Return [x, y] of the center of cell containing provided text 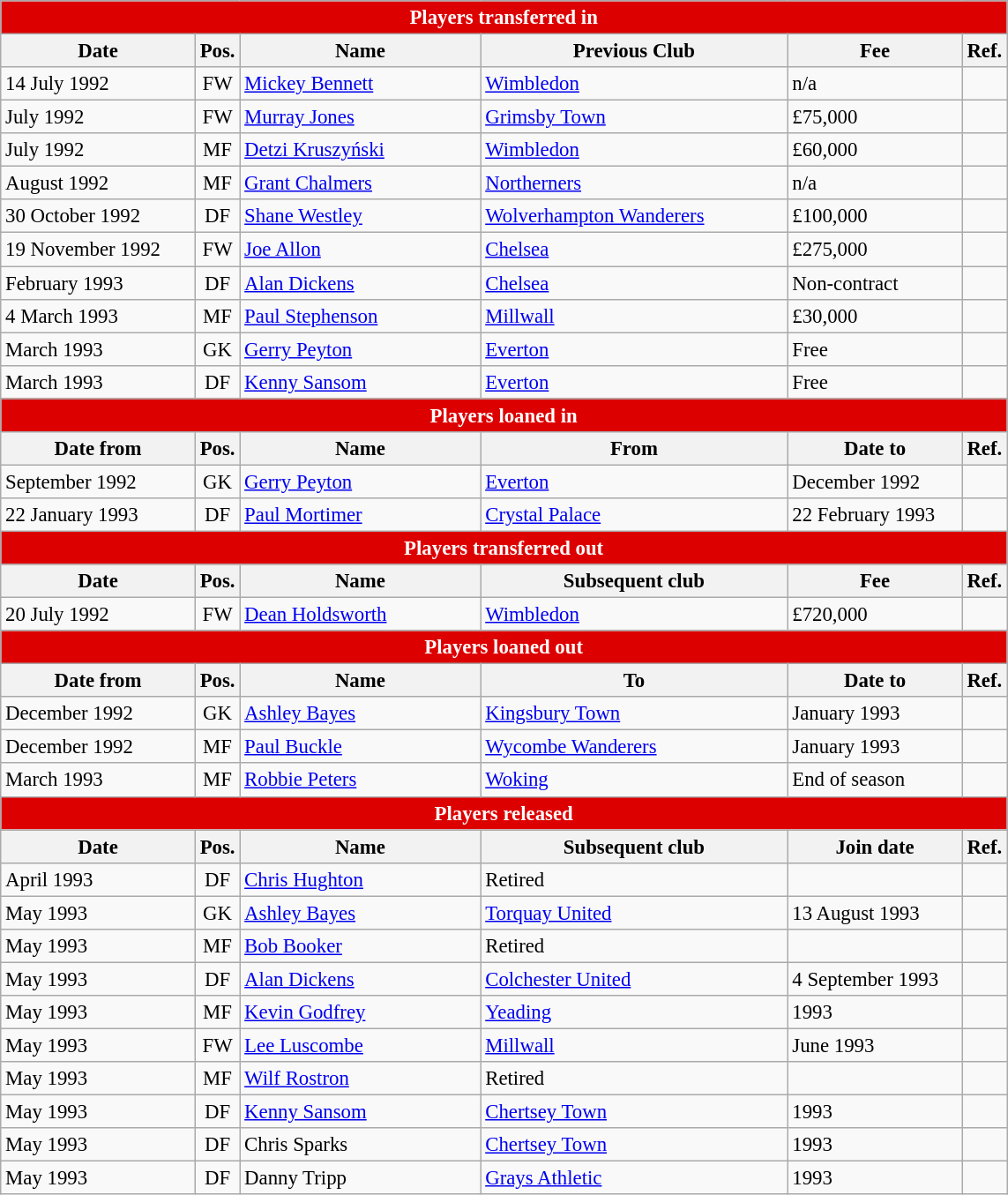
Yeading [634, 1012]
Chris Sparks [360, 1145]
Grays Athletic [634, 1178]
Lee Luscombe [360, 1045]
£100,000 [875, 216]
22 January 1993 [99, 515]
Players released [504, 813]
13 August 1993 [875, 913]
Kingsbury Town [634, 713]
Murray Jones [360, 117]
Players transferred out [504, 548]
From [634, 449]
4 September 1993 [875, 979]
Grimsby Town [634, 117]
Northerners [634, 183]
Bob Booker [360, 946]
April 1993 [99, 879]
Torquay United [634, 913]
Chris Hughton [360, 879]
19 November 1992 [99, 250]
June 1993 [875, 1045]
September 1992 [99, 482]
Grant Chalmers [360, 183]
Dean Holdsworth [360, 615]
14 July 1992 [99, 84]
£275,000 [875, 250]
Wolverhampton Wanderers [634, 216]
To [634, 681]
22 February 1993 [875, 515]
Non-contract [875, 283]
Kevin Godfrey [360, 1012]
Detzi Kruszyński [360, 150]
Previous Club [634, 51]
Join date [875, 847]
£75,000 [875, 117]
Mickey Bennett [360, 84]
Shane Westley [360, 216]
£60,000 [875, 150]
Colchester United [634, 979]
Players transferred in [504, 18]
30 October 1992 [99, 216]
Wilf Rostron [360, 1079]
Joe Allon [360, 250]
August 1992 [99, 183]
£30,000 [875, 316]
£720,000 [875, 615]
Players loaned in [504, 415]
Crystal Palace [634, 515]
February 1993 [99, 283]
Paul Buckle [360, 747]
20 July 1992 [99, 615]
Players loaned out [504, 647]
Paul Mortimer [360, 515]
Paul Stephenson [360, 316]
Woking [634, 780]
Wycombe Wanderers [634, 747]
4 March 1993 [99, 316]
Danny Tripp [360, 1178]
End of season [875, 780]
Robbie Peters [360, 780]
